Capture the cell that displays the provided text and extract its [x, y] central coordinate. 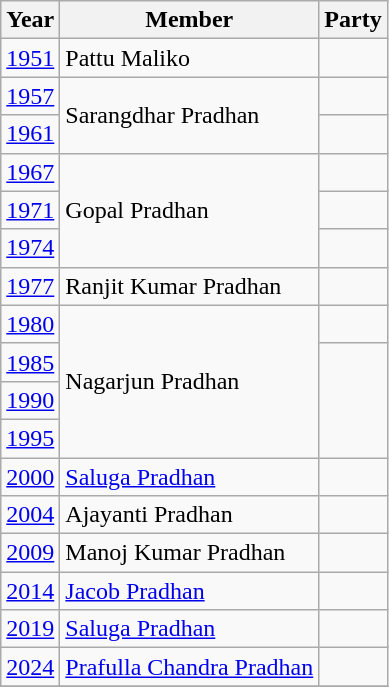
Sarangdhar Pradhan [190, 115]
1961 [30, 134]
Nagarjun Pradhan [190, 381]
1980 [30, 324]
Ajayanti Pradhan [190, 515]
1957 [30, 96]
1977 [30, 286]
Manoj Kumar Pradhan [190, 553]
1995 [30, 438]
2000 [30, 477]
Jacob Pradhan [190, 591]
Party [353, 20]
2019 [30, 629]
1985 [30, 362]
2009 [30, 553]
2004 [30, 515]
2024 [30, 667]
1990 [30, 400]
Member [190, 20]
1974 [30, 248]
2014 [30, 591]
1951 [30, 58]
Ranjit Kumar Pradhan [190, 286]
Year [30, 20]
1967 [30, 172]
Gopal Pradhan [190, 210]
1971 [30, 210]
Prafulla Chandra Pradhan [190, 667]
Pattu Maliko [190, 58]
